Detect which cell encompasses the target text, then output its (x, y) center coordinate. 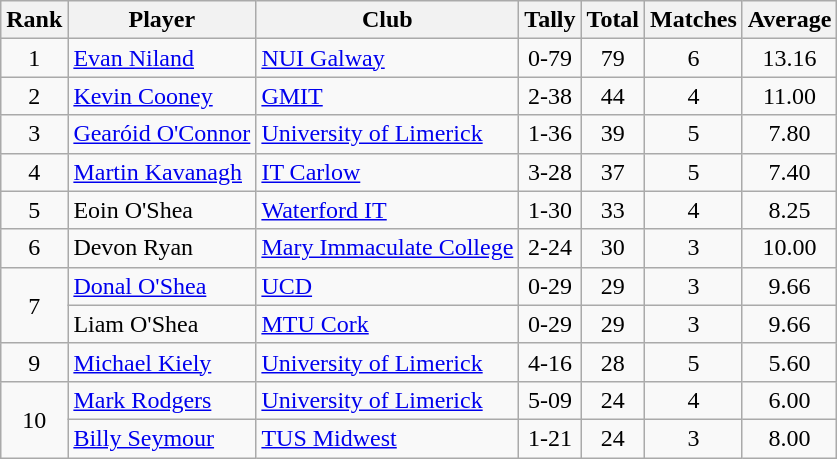
Average (790, 20)
37 (613, 172)
39 (613, 134)
Player (162, 20)
2 (34, 96)
TUS Midwest (388, 438)
5.60 (790, 362)
Billy Seymour (162, 438)
Michael Kiely (162, 362)
7.40 (790, 172)
Evan Niland (162, 58)
28 (613, 362)
Kevin Cooney (162, 96)
1-36 (550, 134)
Tally (550, 20)
GMIT (388, 96)
10 (34, 419)
33 (613, 210)
1-21 (550, 438)
8.00 (790, 438)
UCD (388, 286)
11.00 (790, 96)
Gearóid O'Connor (162, 134)
1 (34, 58)
79 (613, 58)
1-30 (550, 210)
NUI Galway (388, 58)
4-16 (550, 362)
MTU Cork (388, 324)
6.00 (790, 400)
Waterford IT (388, 210)
Mark Rodgers (162, 400)
Matches (694, 20)
Total (613, 20)
Rank (34, 20)
Mary Immaculate College (388, 248)
Martin Kavanagh (162, 172)
2-38 (550, 96)
Donal O'Shea (162, 286)
Club (388, 20)
7 (34, 305)
Devon Ryan (162, 248)
8.25 (790, 210)
10.00 (790, 248)
0-79 (550, 58)
7.80 (790, 134)
2-24 (550, 248)
Liam O'Shea (162, 324)
5-09 (550, 400)
44 (613, 96)
9 (34, 362)
30 (613, 248)
13.16 (790, 58)
Eoin O'Shea (162, 210)
3-28 (550, 172)
IT Carlow (388, 172)
